Scan for the cell matching the given text and deliver its (X, Y) coordinate at center. 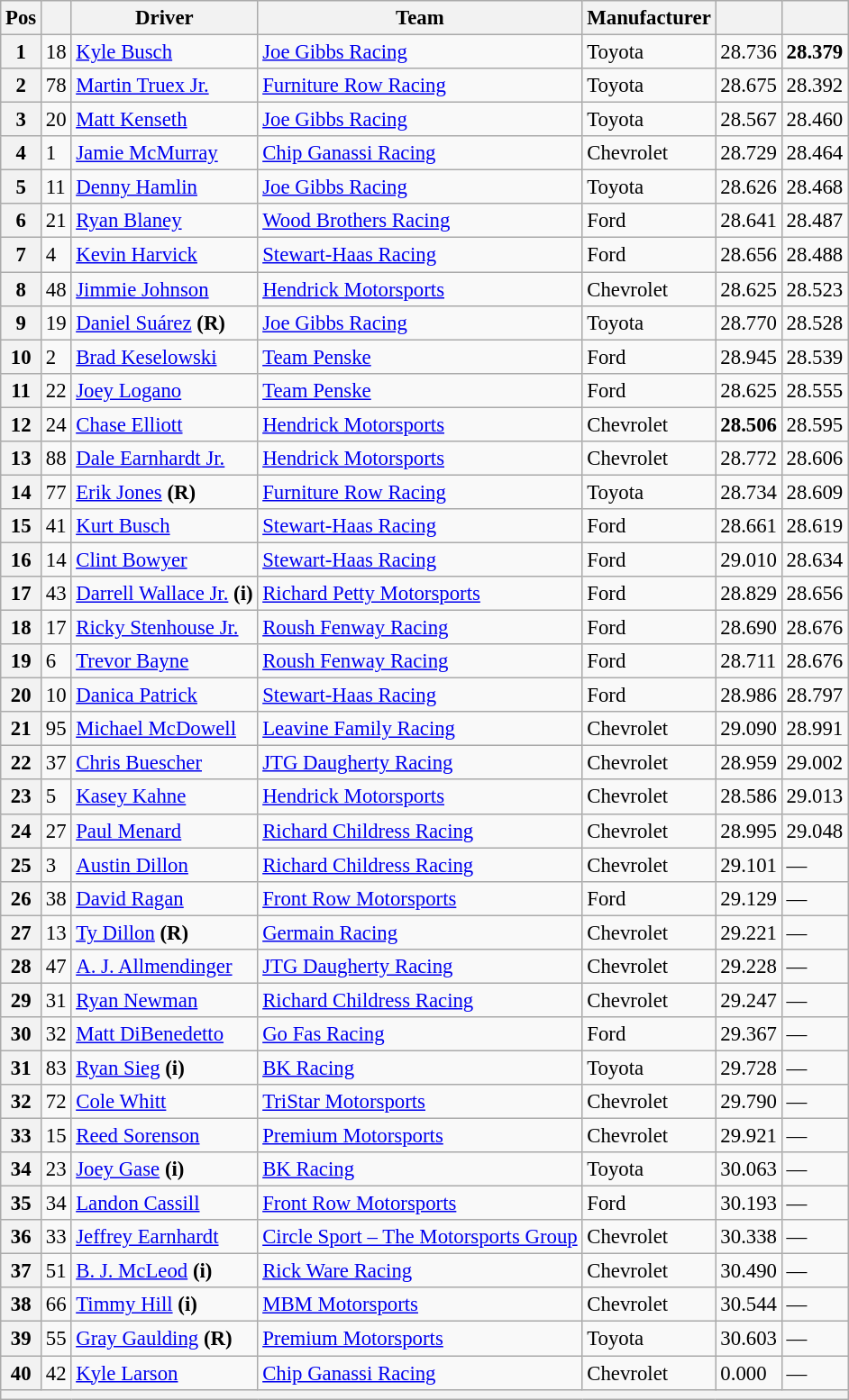
29.010 (748, 559)
Kevin Harvick (164, 255)
Matt Kenseth (164, 120)
72 (56, 1102)
83 (56, 1068)
Michael McDowell (164, 729)
16 (22, 559)
Danica Patrick (164, 695)
29.790 (748, 1102)
Cole Whitt (164, 1102)
Richard Petty Motorsports (420, 594)
0.000 (748, 1373)
29.728 (748, 1068)
9 (22, 323)
Wood Brothers Racing (420, 221)
30.193 (748, 1204)
Dale Earnhardt Jr. (164, 459)
28.606 (815, 459)
David Ragan (164, 898)
28.488 (815, 255)
29.221 (748, 932)
Jimmie Johnson (164, 289)
30.544 (748, 1305)
TriStar Motorsports (420, 1102)
8 (22, 289)
28.464 (815, 153)
28.626 (748, 187)
Jamie McMurray (164, 153)
29.090 (748, 729)
Ty Dillon (R) (164, 932)
95 (56, 729)
28.555 (815, 390)
28.991 (815, 729)
Circle Sport – The Motorsports Group (420, 1237)
30.490 (748, 1271)
28.641 (748, 221)
28.986 (748, 695)
Daniel Suárez (R) (164, 323)
Gray Gaulding (R) (164, 1339)
41 (56, 526)
28.460 (815, 120)
28.945 (748, 357)
28.829 (748, 594)
43 (56, 594)
Kurt Busch (164, 526)
Ryan Sieg (i) (164, 1068)
29 (22, 1000)
40 (22, 1373)
28.995 (748, 831)
Denny Hamlin (164, 187)
Leavine Family Racing (420, 729)
A. J. Allmendinger (164, 967)
51 (56, 1271)
Kyle Busch (164, 52)
28.586 (748, 797)
Kasey Kahne (164, 797)
Ryan Blaney (164, 221)
Germain Racing (420, 932)
7 (22, 255)
MBM Motorsports (420, 1305)
29.002 (815, 763)
30.063 (748, 1169)
47 (56, 967)
29.101 (748, 865)
36 (22, 1237)
Go Fas Racing (420, 1034)
29.048 (815, 831)
28.595 (815, 424)
78 (56, 86)
28.729 (748, 153)
Darrell Wallace Jr. (i) (164, 594)
66 (56, 1305)
Ricky Stenhouse Jr. (164, 628)
55 (56, 1339)
29.228 (748, 967)
Brad Keselowski (164, 357)
28.959 (748, 763)
Clint Bowyer (164, 559)
28.690 (748, 628)
28.468 (815, 187)
28.772 (748, 459)
26 (22, 898)
Martin Truex Jr. (164, 86)
28.392 (815, 86)
28.770 (748, 323)
28.523 (815, 289)
77 (56, 492)
30.338 (748, 1237)
35 (22, 1204)
28.736 (748, 52)
Manufacturer (649, 18)
Trevor Bayne (164, 661)
Team (420, 18)
Ryan Newman (164, 1000)
30.603 (748, 1339)
29.367 (748, 1034)
28.609 (815, 492)
29.247 (748, 1000)
Reed Sorenson (164, 1136)
Landon Cassill (164, 1204)
28.567 (748, 120)
28.797 (815, 695)
30 (22, 1034)
28.487 (815, 221)
Austin Dillon (164, 865)
Joey Logano (164, 390)
28.379 (815, 52)
39 (22, 1339)
28.634 (815, 559)
28.734 (748, 492)
Joey Gase (i) (164, 1169)
Paul Menard (164, 831)
29.013 (815, 797)
28.528 (815, 323)
28.711 (748, 661)
Driver (164, 18)
Erik Jones (R) (164, 492)
Matt DiBenedetto (164, 1034)
Kyle Larson (164, 1373)
28.506 (748, 424)
28.539 (815, 357)
B. J. McLeod (i) (164, 1271)
28 (22, 967)
25 (22, 865)
28.619 (815, 526)
Jeffrey Earnhardt (164, 1237)
Rick Ware Racing (420, 1271)
48 (56, 289)
29.129 (748, 898)
28.661 (748, 526)
42 (56, 1373)
12 (22, 424)
29.921 (748, 1136)
Timmy Hill (i) (164, 1305)
Pos (22, 18)
88 (56, 459)
Chris Buescher (164, 763)
Chase Elliott (164, 424)
28.675 (748, 86)
